Find where the given text appears and provide that cell's center as (x, y) coordinate. 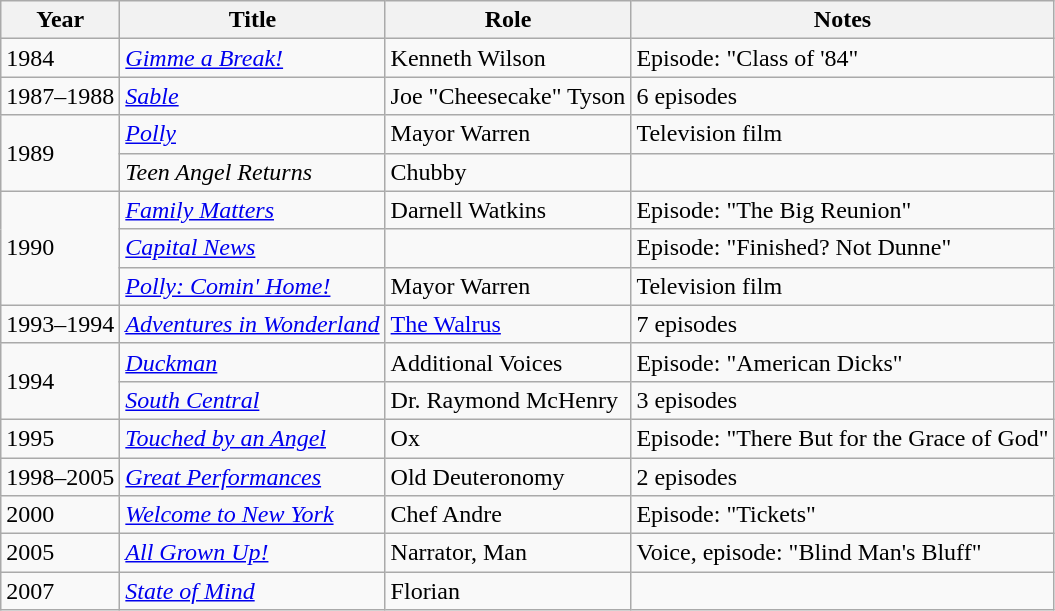
Darnell Watkins (508, 210)
Title (252, 20)
Role (508, 20)
1995 (60, 438)
Touched by an Angel (252, 438)
Episode: "Class of '84" (842, 58)
Chef Andre (508, 515)
Kenneth Wilson (508, 58)
Great Performances (252, 477)
Duckman (252, 362)
2005 (60, 553)
1984 (60, 58)
1994 (60, 381)
2007 (60, 591)
Polly: Comin' Home! (252, 286)
2000 (60, 515)
1987–1988 (60, 96)
Chubby (508, 172)
Ox (508, 438)
1993–1994 (60, 324)
South Central (252, 400)
1989 (60, 153)
Welcome to New York (252, 515)
Adventures in Wonderland (252, 324)
Florian (508, 591)
3 episodes (842, 400)
Capital News (252, 248)
Narrator, Man (508, 553)
1990 (60, 248)
Old Deuteronomy (508, 477)
Joe "Cheesecake" Tyson (508, 96)
Sable (252, 96)
Episode: "American Dicks" (842, 362)
Dr. Raymond McHenry (508, 400)
All Grown Up! (252, 553)
Episode: "The Big Reunion" (842, 210)
Notes (842, 20)
The Walrus (508, 324)
Polly (252, 134)
Family Matters (252, 210)
Teen Angel Returns (252, 172)
7 episodes (842, 324)
Additional Voices (508, 362)
Episode: "Tickets" (842, 515)
1998–2005 (60, 477)
6 episodes (842, 96)
State of Mind (252, 591)
Gimme a Break! (252, 58)
Voice, episode: "Blind Man's Bluff" (842, 553)
Year (60, 20)
Episode: "Finished? Not Dunne" (842, 248)
2 episodes (842, 477)
Episode: "There But for the Grace of God" (842, 438)
